Extract the [x, y] coordinate from the center of the cell holding the provided text.  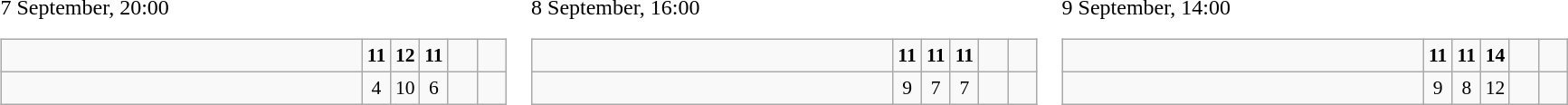
6 [434, 88]
8 [1467, 88]
4 [376, 88]
14 [1496, 56]
10 [405, 88]
